Output the (X, Y) coordinate of the center of the cell containing the given text.  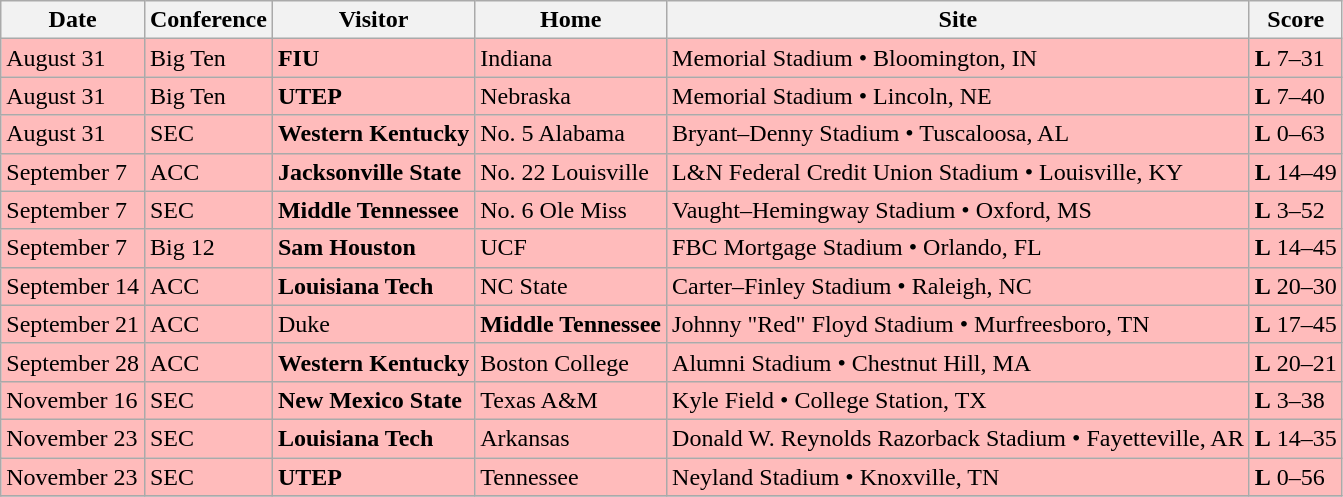
Indiana (571, 58)
L 7–31 (1296, 58)
New Mexico State (373, 400)
L&N Federal Credit Union Stadium • Louisville, KY (958, 172)
Score (1296, 20)
Date (73, 20)
UCF (571, 248)
Memorial Stadium • Lincoln, NE (958, 96)
L 20–21 (1296, 362)
Texas A&M (571, 400)
L 3–52 (1296, 210)
L 7–40 (1296, 96)
Carter–Finley Stadium • Raleigh, NC (958, 286)
Johnny "Red" Floyd Stadium • Murfreesboro, TN (958, 324)
L 14–45 (1296, 248)
L 3–38 (1296, 400)
Alumni Stadium • Chestnut Hill, MA (958, 362)
Neyland Stadium • Knoxville, TN (958, 477)
Arkansas (571, 438)
No. 5 Alabama (571, 134)
L 17–45 (1296, 324)
Site (958, 20)
September 14 (73, 286)
Kyle Field • College Station, TX (958, 400)
Donald W. Reynolds Razorback Stadium • Fayetteville, AR (958, 438)
November 16 (73, 400)
Big 12 (208, 248)
L 20–30 (1296, 286)
FIU (373, 58)
September 28 (73, 362)
Conference (208, 20)
Vaught–Hemingway Stadium • Oxford, MS (958, 210)
No. 6 Ole Miss (571, 210)
Home (571, 20)
Nebraska (571, 96)
Tennessee (571, 477)
NC State (571, 286)
September 21 (73, 324)
No. 22 Louisville (571, 172)
Duke (373, 324)
FBC Mortgage Stadium • Orlando, FL (958, 248)
Sam Houston (373, 248)
L 14–49 (1296, 172)
L 0–56 (1296, 477)
Bryant–Denny Stadium • Tuscaloosa, AL (958, 134)
Visitor (373, 20)
Memorial Stadium • Bloomington, IN (958, 58)
Boston College (571, 362)
Jacksonville State (373, 172)
L 14–35 (1296, 438)
L 0–63 (1296, 134)
